Search for the cell housing the specified text and yield its [X, Y] center coordinate. 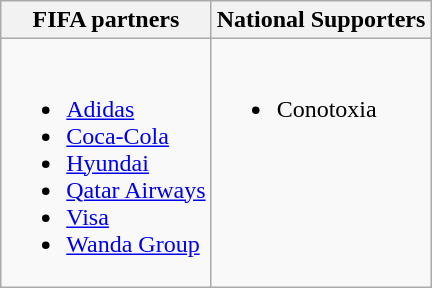
AdidasCoca-ColaHyundaiQatar AirwaysVisaWanda Group [106, 163]
Conotoxia [321, 163]
FIFA partners [106, 20]
National Supporters [321, 20]
